For the text-containing cell, return its midpoint in (X, Y) coordinate format. 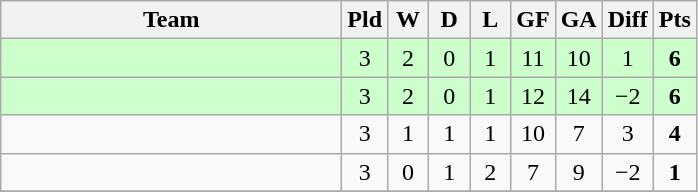
Pld (365, 20)
W (408, 20)
9 (578, 172)
D (450, 20)
GF (533, 20)
12 (533, 96)
L (490, 20)
Diff (628, 20)
4 (674, 134)
GA (578, 20)
Team (172, 20)
14 (578, 96)
11 (533, 58)
Pts (674, 20)
